Identify which cell holds the provided text, then report its (X, Y) central coordinate. 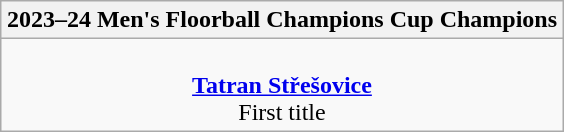
2023–24 Men's Floorball Champions Cup Champions (282, 20)
Tatran StřešoviceFirst title (282, 85)
